Identify which cell holds the provided text, then report its (X, Y) central coordinate. 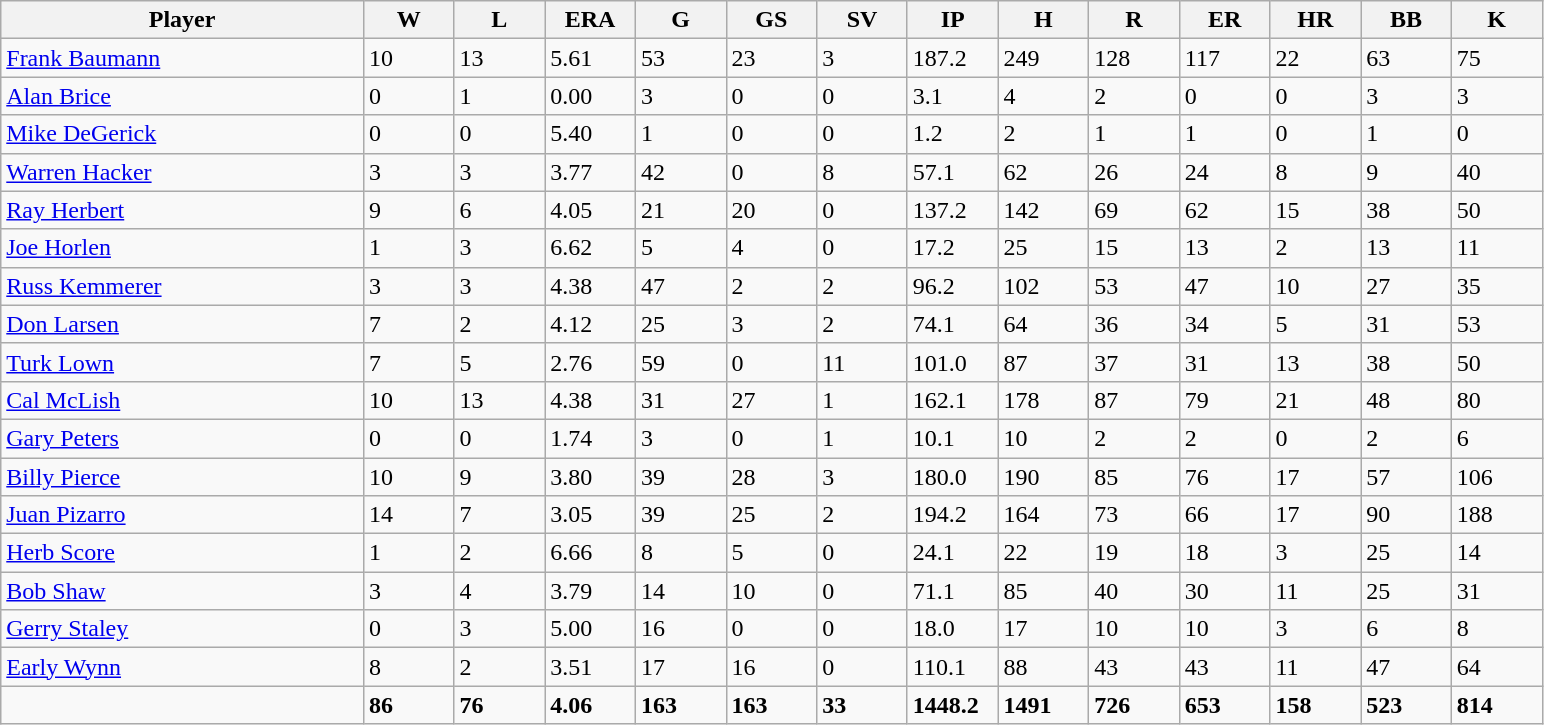
102 (1044, 286)
3.80 (590, 477)
66 (1224, 515)
Gary Peters (182, 438)
GS (772, 20)
18.0 (952, 629)
162.1 (952, 400)
BB (1406, 20)
19 (1134, 553)
Russ Kemmerer (182, 286)
178 (1044, 400)
86 (408, 705)
190 (1044, 477)
3.79 (590, 591)
523 (1406, 705)
24.1 (952, 553)
63 (1406, 58)
1448.2 (952, 705)
180.0 (952, 477)
28 (772, 477)
10.1 (952, 438)
80 (1496, 400)
137.2 (952, 210)
36 (1134, 324)
4.05 (590, 210)
Bob Shaw (182, 591)
69 (1134, 210)
74.1 (952, 324)
ERA (590, 20)
90 (1406, 515)
1.2 (952, 134)
1.74 (590, 438)
3.1 (952, 96)
3.77 (590, 172)
Joe Horlen (182, 248)
1491 (1044, 705)
59 (680, 362)
194.2 (952, 515)
187.2 (952, 58)
653 (1224, 705)
42 (680, 172)
6.62 (590, 248)
48 (1406, 400)
Player (182, 20)
0.00 (590, 96)
Gerry Staley (182, 629)
164 (1044, 515)
34 (1224, 324)
Ray Herbert (182, 210)
128 (1134, 58)
96.2 (952, 286)
158 (1316, 705)
88 (1044, 667)
HR (1316, 20)
18 (1224, 553)
23 (772, 58)
814 (1496, 705)
117 (1224, 58)
101.0 (952, 362)
L (500, 20)
188 (1496, 515)
Billy Pierce (182, 477)
57.1 (952, 172)
G (680, 20)
5.61 (590, 58)
IP (952, 20)
Herb Score (182, 553)
Cal McLish (182, 400)
4.12 (590, 324)
30 (1224, 591)
R (1134, 20)
3.51 (590, 667)
75 (1496, 58)
6.66 (590, 553)
57 (1406, 477)
106 (1496, 477)
33 (862, 705)
71.1 (952, 591)
Mike DeGerick (182, 134)
35 (1496, 286)
20 (772, 210)
24 (1224, 172)
Juan Pizarro (182, 515)
5.40 (590, 134)
726 (1134, 705)
26 (1134, 172)
110.1 (952, 667)
3.05 (590, 515)
73 (1134, 515)
142 (1044, 210)
ER (1224, 20)
Don Larsen (182, 324)
SV (862, 20)
17.2 (952, 248)
Frank Baumann (182, 58)
Warren Hacker (182, 172)
Early Wynn (182, 667)
H (1044, 20)
249 (1044, 58)
4.06 (590, 705)
2.76 (590, 362)
W (408, 20)
37 (1134, 362)
79 (1224, 400)
5.00 (590, 629)
Turk Lown (182, 362)
K (1496, 20)
Alan Brice (182, 96)
